Find where the given text appears and provide that cell's center as [x, y] coordinate. 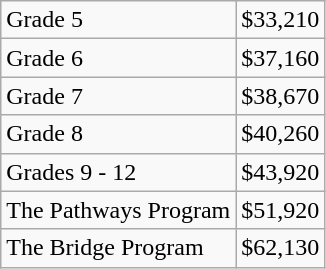
$38,670 [280, 96]
$51,920 [280, 210]
Grade 6 [118, 58]
Grades 9 - 12 [118, 172]
$43,920 [280, 172]
Grade 5 [118, 20]
The Pathways Program [118, 210]
$37,160 [280, 58]
Grade 7 [118, 96]
$40,260 [280, 134]
The Bridge Program [118, 248]
$33,210 [280, 20]
Grade 8 [118, 134]
$62,130 [280, 248]
